Extract the (x, y) coordinate from the center of the cell holding the provided text.  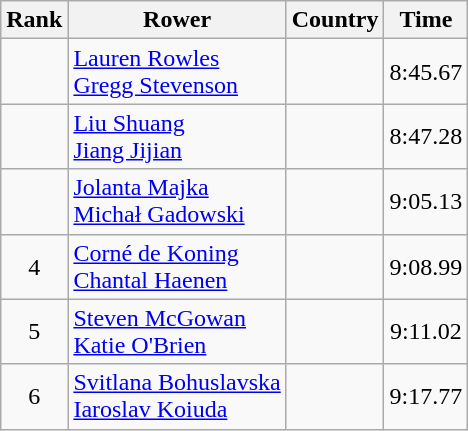
9:05.13 (426, 202)
9:08.99 (426, 266)
9:11.02 (426, 332)
Liu ShuangJiang Jijian (177, 136)
Jolanta MajkaMichał Gadowski (177, 202)
Corné de KoningChantal Haenen (177, 266)
Rower (177, 20)
4 (34, 266)
9:17.77 (426, 396)
Country (335, 20)
6 (34, 396)
Svitlana BohuslavskaIaroslav Koiuda (177, 396)
Steven McGowanKatie O'Brien (177, 332)
8:47.28 (426, 136)
5 (34, 332)
Rank (34, 20)
Lauren RowlesGregg Stevenson (177, 72)
Time (426, 20)
8:45.67 (426, 72)
